Identify which cell holds the provided text, then report its [X, Y] central coordinate. 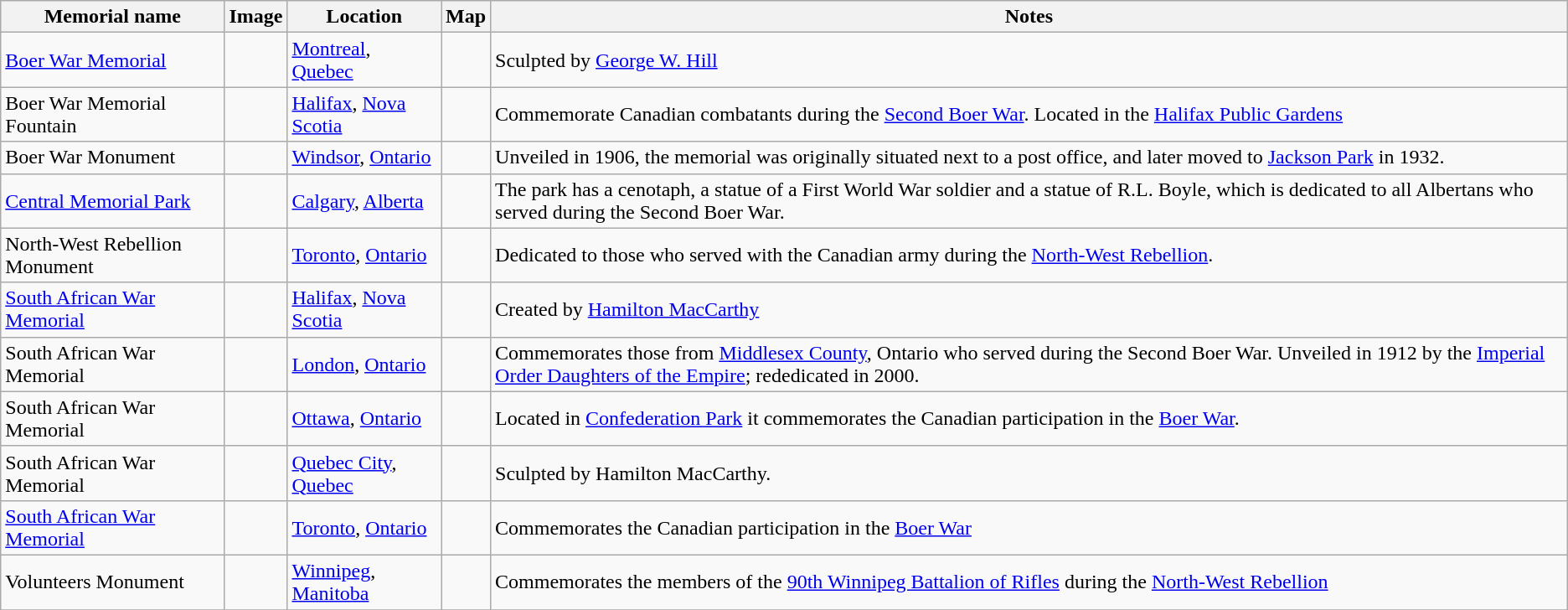
Sculpted by George W. Hill [1029, 60]
London, Ontario [364, 364]
Memorial name [112, 17]
Ottawa, Ontario [364, 419]
Montreal, Quebec [364, 60]
Winnipeg, Manitoba [364, 582]
Commemorates the members of the 90th Winnipeg Battalion of Rifles during the North-West Rebellion [1029, 582]
Location [364, 17]
Quebec City, Quebec [364, 473]
Map [466, 17]
Unveiled in 1906, the memorial was originally situated next to a post office, and later moved to Jackson Park in 1932. [1029, 158]
Image [256, 17]
North-West Rebellion Monument [112, 255]
Created by Hamilton MacCarthy [1029, 310]
Boer War Memorial [112, 60]
Commemorate Canadian combatants during the Second Boer War. Located in the Halifax Public Gardens [1029, 114]
Volunteers Monument [112, 582]
Notes [1029, 17]
Sculpted by Hamilton MacCarthy. [1029, 473]
Central Memorial Park [112, 201]
Commemorates the Canadian participation in the Boer War [1029, 528]
Boer War Memorial Fountain [112, 114]
Dedicated to those who served with the Canadian army during the North-West Rebellion. [1029, 255]
Located in Confederation Park it commemorates the Canadian participation in the Boer War. [1029, 419]
Calgary, Alberta [364, 201]
Boer War Monument [112, 158]
Windsor, Ontario [364, 158]
